Provide the [x, y] coordinate of the cell's center where the given text is located.  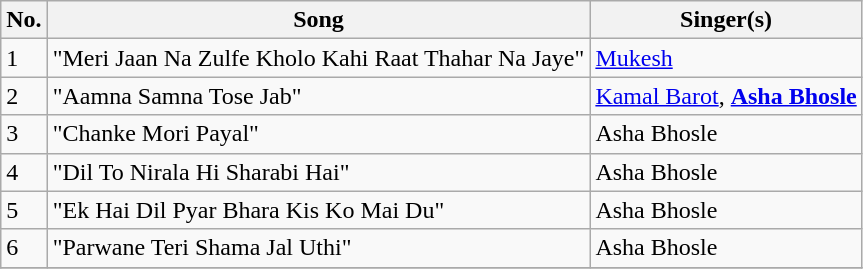
"Ek Hai Dil Pyar Bhara Kis Ko Mai Du" [318, 210]
"Dil To Nirala Hi Sharabi Hai" [318, 172]
1 [24, 58]
6 [24, 248]
Song [318, 20]
Singer(s) [726, 20]
"Parwane Teri Shama Jal Uthi" [318, 248]
5 [24, 210]
4 [24, 172]
No. [24, 20]
"Aamna Samna Tose Jab" [318, 96]
"Meri Jaan Na Zulfe Kholo Kahi Raat Thahar Na Jaye" [318, 58]
"Chanke Mori Payal" [318, 134]
3 [24, 134]
Kamal Barot, Asha Bhosle [726, 96]
2 [24, 96]
Mukesh [726, 58]
